Search for the cell housing the specified text and yield its (X, Y) center coordinate. 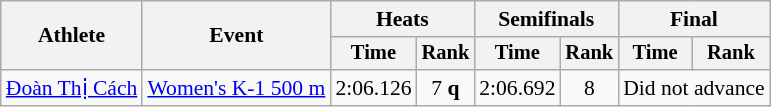
8 (590, 88)
2:06.126 (373, 88)
7 q (446, 88)
Did not advance (694, 88)
Semifinals (546, 19)
Event (236, 36)
Heats (402, 19)
2:06.692 (517, 88)
Women's K-1 500 m (236, 88)
Final (694, 19)
Athlete (72, 36)
Đoàn Thị Cách (72, 88)
